Capture the cell that displays the provided text and extract its [X, Y] central coordinate. 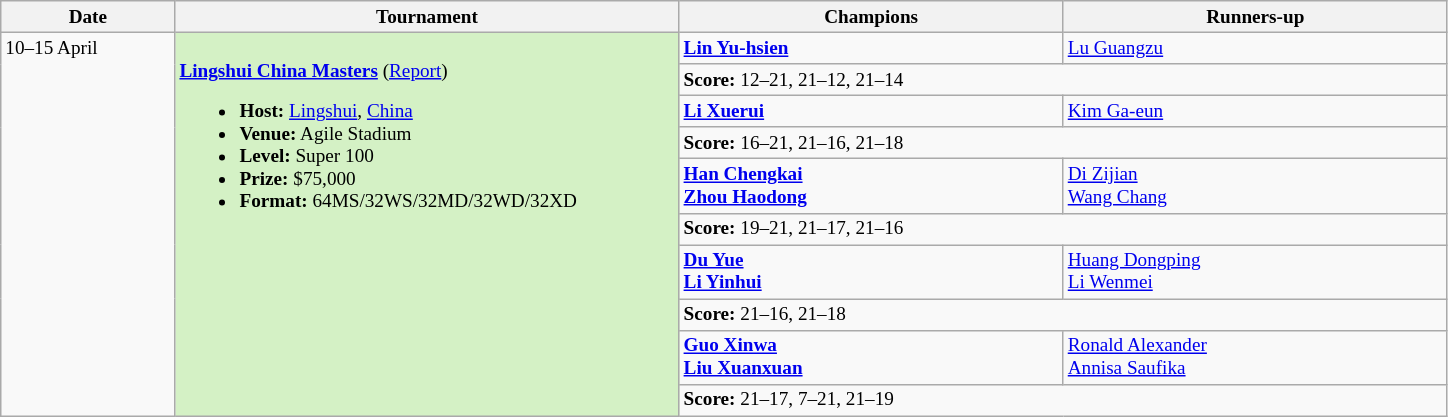
Di Zijian Wang Chang [1255, 186]
Li Xuerui [871, 111]
Score: 21–17, 7–21, 21–19 [1063, 400]
Ronald Alexander Annisa Saufika [1255, 357]
Runners-up [1255, 17]
Date [88, 17]
Huang Dongping Li Wenmei [1255, 272]
10–15 April [88, 224]
Guo Xinwa Liu Xuanxuan [871, 357]
Score: 12–21, 21–12, 21–14 [1063, 80]
Score: 21–16, 21–18 [1063, 315]
Score: 19–21, 21–17, 21–16 [1063, 229]
Kim Ga-eun [1255, 111]
Du Yue Li Yinhui [871, 272]
Score: 16–21, 21–16, 21–18 [1063, 143]
Lu Guangzu [1255, 48]
Han Chengkai Zhou Haodong [871, 186]
Lingshui China Masters (Report)Host: Lingshui, ChinaVenue: Agile StadiumLevel: Super 100Prize: $75,000Format: 64MS/32WS/32MD/32WD/32XD [427, 224]
Champions [871, 17]
Lin Yu-hsien [871, 48]
Tournament [427, 17]
